Locate the cell with the specified text and output its (x, y) center coordinate. 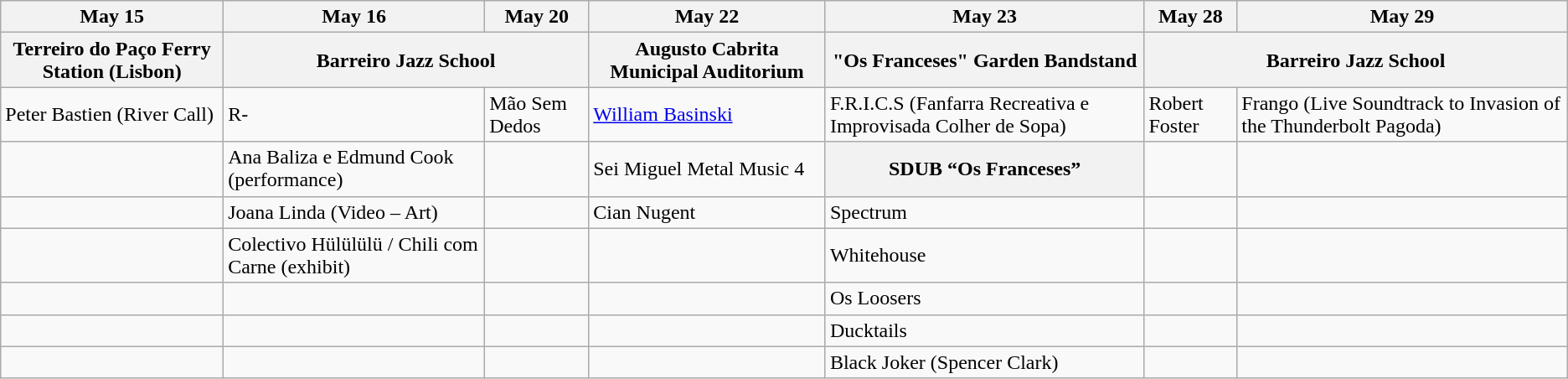
Ducktails (985, 330)
Frango (Live Soundtrack to Invasion of the Thunderbolt Pagoda) (1402, 114)
Sei Miguel Metal Music 4 (707, 169)
May 23 (985, 17)
Mão Sem Dedos (537, 114)
Whitehouse (985, 255)
Terreiro do Paço Ferry Station (Lisbon) (112, 60)
R- (354, 114)
Robert Foster (1191, 114)
Cian Nugent (707, 212)
May 28 (1191, 17)
Ana Baliza e Edmund Cook (performance) (354, 169)
"Os Franceses" Garden Bandstand (985, 60)
Joana Linda (Video – Art) (354, 212)
Peter Bastien (River Call) (112, 114)
Colectivo Hülülülü / Chili com Carne (exhibit) (354, 255)
F.R.I.C.S (Fanfarra Recreativa e Improvisada Colher de Sopa) (985, 114)
May 20 (537, 17)
Spectrum (985, 212)
Os Loosers (985, 299)
Black Joker (Spencer Clark) (985, 362)
William Basinski (707, 114)
Augusto Cabrita Municipal Auditorium (707, 60)
May 22 (707, 17)
May 29 (1402, 17)
May 15 (112, 17)
May 16 (354, 17)
SDUB “Os Franceses” (985, 169)
